Identify which cell holds the provided text, then report its [X, Y] central coordinate. 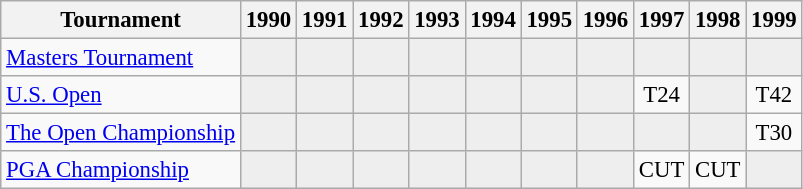
1990 [268, 20]
1999 [774, 20]
1991 [325, 20]
1992 [381, 20]
1996 [605, 20]
T24 [661, 95]
1995 [549, 20]
1993 [437, 20]
U.S. Open [121, 95]
Tournament [121, 20]
T30 [774, 133]
1997 [661, 20]
1994 [493, 20]
T42 [774, 95]
1998 [718, 20]
PGA Championship [121, 170]
Masters Tournament [121, 58]
The Open Championship [121, 133]
